Output the (x, y) coordinate of the center of the cell containing the given text.  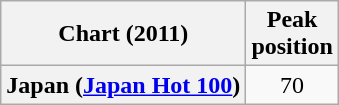
70 (292, 85)
Japan (Japan Hot 100) (124, 85)
Chart (2011) (124, 34)
Peakposition (292, 34)
